Output the [X, Y] coordinate of the center of the cell containing the given text.  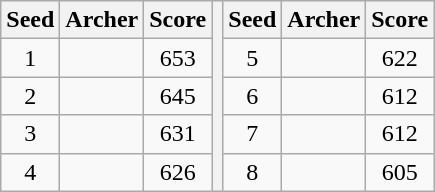
645 [178, 96]
622 [400, 58]
631 [178, 134]
626 [178, 172]
7 [252, 134]
2 [30, 96]
3 [30, 134]
605 [400, 172]
4 [30, 172]
1 [30, 58]
653 [178, 58]
5 [252, 58]
6 [252, 96]
8 [252, 172]
